Search for the cell housing the specified text and yield its [X, Y] center coordinate. 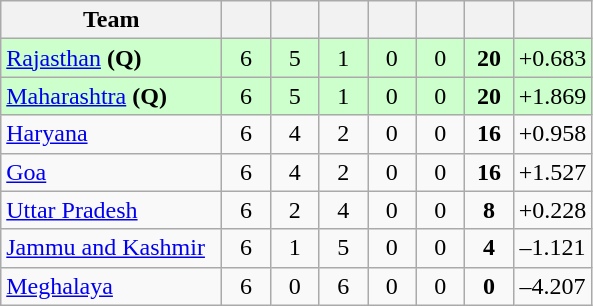
8 [490, 210]
+1.869 [552, 96]
–1.121 [552, 248]
+1.527 [552, 172]
Team [112, 20]
+0.228 [552, 210]
–4.207 [552, 286]
Meghalaya [112, 286]
+0.683 [552, 58]
Rajasthan (Q) [112, 58]
Maharashtra (Q) [112, 96]
Uttar Pradesh [112, 210]
Haryana [112, 134]
Jammu and Kashmir [112, 248]
Goa [112, 172]
+0.958 [552, 134]
